Capture the cell that displays the provided text and extract its (X, Y) central coordinate. 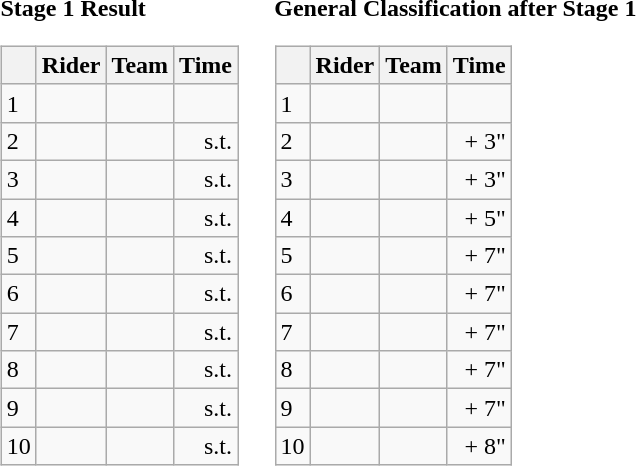
+ 8" (479, 446)
+ 5" (479, 217)
